Output the [x, y] coordinate of the center of the cell containing the given text.  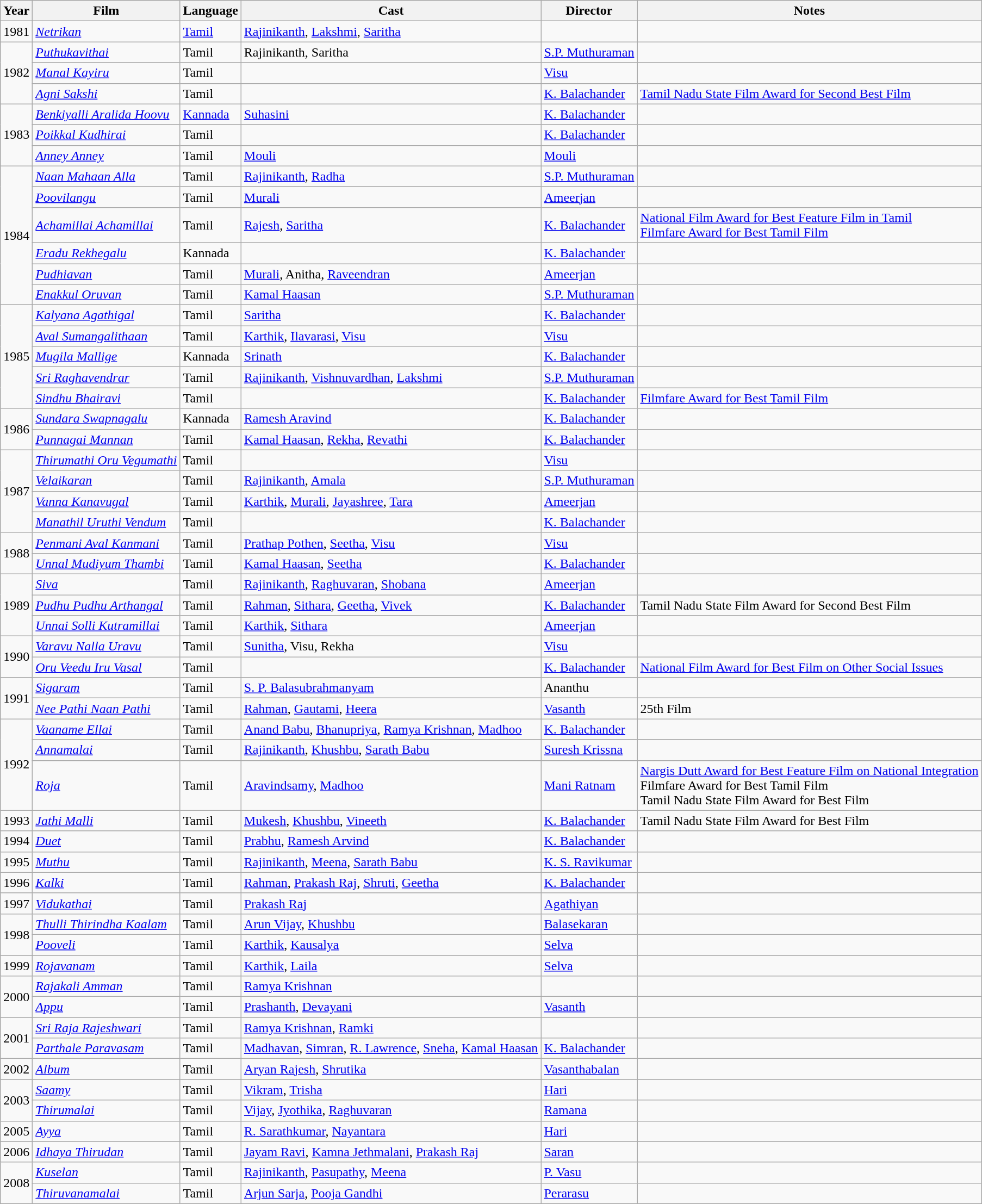
2003 [16, 1100]
S. P. Balasubrahmanyam [391, 688]
1982 [16, 73]
Jathi Malli [107, 821]
Nee Pathi Naan Pathi [107, 709]
Oru Veedu Iru Vasal [107, 667]
1993 [16, 821]
Madhavan, Simran, R. Lawrence, Sneha, Kamal Haasan [391, 1048]
Prathap Pothen, Seetha, Visu [391, 543]
Rajinikanth, Amala [391, 481]
Penmani Aval Kanmani [107, 543]
Sigaram [107, 688]
Vidukathai [107, 903]
Manathil Uruthi Vendum [107, 522]
Vijay, Jyothika, Raghuvaran [391, 1110]
Enakkul Oruvan [107, 295]
Velaikaran [107, 481]
Rajinikanth, Lakshmi, Saritha [391, 32]
Ramya Krishnan [391, 986]
Suhasini [391, 114]
Appu [107, 1007]
Poovilangu [107, 197]
Murali [391, 197]
Rajesh, Saritha [391, 225]
Siva [107, 584]
2008 [16, 1183]
1992 [16, 765]
2000 [16, 997]
R. Sarathkumar, Nayantara [391, 1131]
Vikram, Trisha [391, 1090]
Rajinikanth, Raghuvaran, Shobana [391, 584]
Sri Raja Rajeshwari [107, 1028]
Arjun Sarja, Pooja Gandhi [391, 1193]
Srinath [391, 357]
1988 [16, 553]
Prakash Raj [391, 903]
Ramya Krishnan, Ramki [391, 1028]
Kamal Haasan, Seetha [391, 563]
Saamy [107, 1090]
Tamil Nadu State Film Award for Best Film [809, 821]
Cast [391, 11]
Karthik, Ilavarasi, Visu [391, 336]
Karthik, Laila [391, 965]
Jayam Ravi, Kamna Jethmalani, Prakash Raj [391, 1152]
1998 [16, 934]
Poikkal Kudhirai [107, 135]
Aval Sumangalithaan [107, 336]
Karthik, Murali, Jayashree, Tara [391, 501]
Anand Babu, Bhanupriya, Ramya Krishnan, Madhoo [391, 729]
2001 [16, 1038]
Kalki [107, 883]
1991 [16, 698]
Mani Ratnam [589, 785]
National Film Award for Best Film on Other Social Issues [809, 667]
Punnagai Mannan [107, 439]
Ramesh Aravind [391, 419]
Film [107, 11]
1997 [16, 903]
Prabhu, Ramesh Arvind [391, 841]
Rajinikanth, Saritha [391, 52]
Duet [107, 841]
Netrikan [107, 32]
Thirumathi Oru Vegumathi [107, 460]
Saran [589, 1152]
1983 [16, 135]
Agathiyan [589, 903]
National Film Award for Best Feature Film in TamilFilmfare Award for Best Tamil Film [809, 225]
Prashanth, Devayani [391, 1007]
Pooveli [107, 945]
Karthik, Kausalya [391, 945]
Thirumalai [107, 1110]
Saritha [391, 315]
K. S. Ravikumar [589, 862]
Ayya [107, 1131]
Murali, Anitha, Raveendran [391, 274]
Rajinikanth, Khushbu, Sarath Babu [391, 750]
Aryan Rajesh, Shrutika [391, 1069]
1985 [16, 357]
Ramana [589, 1110]
Notes [809, 11]
Suresh Krissna [589, 750]
Arun Vijay, Khushbu [391, 924]
Thulli Thirindha Kaalam [107, 924]
1999 [16, 965]
Aravindsamy, Madhoo [391, 785]
Karthik, Sithara [391, 626]
Puthukavithai [107, 52]
Rahman, Sithara, Geetha, Vivek [391, 605]
Manal Kayiru [107, 73]
Album [107, 1069]
Rahman, Prakash Raj, Shruti, Geetha [391, 883]
Language [210, 11]
Rajakali Amman [107, 986]
25th Film [809, 709]
1984 [16, 235]
Roja [107, 785]
P. Vasu [589, 1172]
Mugila Mallige [107, 357]
Unnai Solli Kutramillai [107, 626]
Mukesh, Khushbu, Vineeth [391, 821]
2002 [16, 1069]
Pudhiavan [107, 274]
Sri Raghavendrar [107, 377]
Kalyana Agathigal [107, 315]
1995 [16, 862]
Ananthu [589, 688]
Sunitha, Visu, Rekha [391, 647]
Achamillai Achamillai [107, 225]
1981 [16, 32]
Perarasu [589, 1193]
Anney Anney [107, 156]
Agni Sakshi [107, 94]
Rojavanam [107, 965]
Pudhu Pudhu Arthangal [107, 605]
Naan Mahaan Alla [107, 176]
Vanna Kanavugal [107, 501]
Nargis Dutt Award for Best Feature Film on National IntegrationFilmfare Award for Best Tamil FilmTamil Nadu State Film Award for Best Film [809, 785]
Vasanthabalan [589, 1069]
1990 [16, 657]
1996 [16, 883]
1989 [16, 605]
Parthale Paravasam [107, 1048]
Director [589, 11]
Kamal Haasan, Rekha, Revathi [391, 439]
Rajinikanth, Pasupathy, Meena [391, 1172]
1986 [16, 429]
Unnal Mudiyum Thambi [107, 563]
Rajinikanth, Vishnuvardhan, Lakshmi [391, 377]
2006 [16, 1152]
Idhaya Thirudan [107, 1152]
Thiruvanamalai [107, 1193]
Balasekaran [589, 924]
Eradu Rekhegalu [107, 253]
Annamalai [107, 750]
Varavu Nalla Uravu [107, 647]
Rajinikanth, Meena, Sarath Babu [391, 862]
Sundara Swapnagalu [107, 419]
1987 [16, 491]
Muthu [107, 862]
2005 [16, 1131]
Sindhu Bhairavi [107, 398]
Rajinikanth, Radha [391, 176]
Kamal Haasan [391, 295]
Benkiyalli Aralida Hoovu [107, 114]
Kuselan [107, 1172]
Filmfare Award for Best Tamil Film [809, 398]
Year [16, 11]
1994 [16, 841]
Rahman, Gautami, Heera [391, 709]
Vaaname Ellai [107, 729]
